Extract the [X, Y] coordinate from the center of the cell holding the provided text.  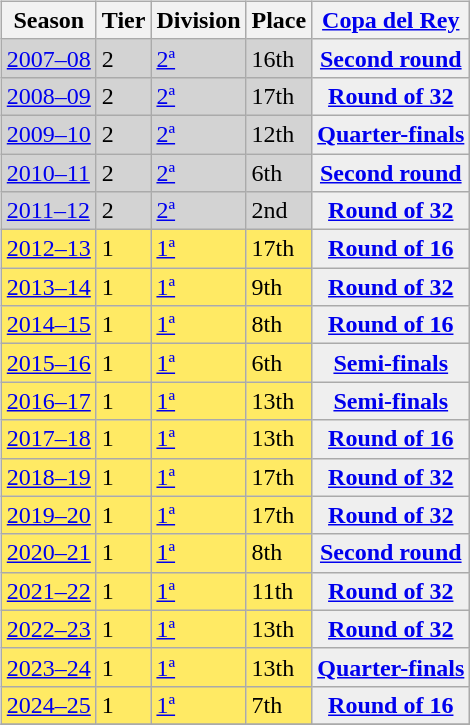
11th [279, 591]
2017–18 [48, 439]
12th [279, 134]
Season [48, 20]
2016–17 [48, 401]
Division [198, 20]
2008–09 [48, 96]
2022–23 [48, 629]
7th [279, 705]
2015–16 [48, 363]
2011–12 [48, 211]
Tier [124, 20]
9th [279, 287]
Place [279, 20]
2014–15 [48, 325]
2007–08 [48, 58]
2018–19 [48, 477]
16th [279, 58]
2009–10 [48, 134]
2020–21 [48, 553]
2nd [279, 211]
2012–13 [48, 249]
Copa del Rey [391, 20]
2024–25 [48, 705]
2010–11 [48, 173]
2023–24 [48, 667]
2021–22 [48, 591]
2013–14 [48, 287]
2019–20 [48, 515]
